Return the [x, y] coordinate for the center point of the cell that contains the specified text.  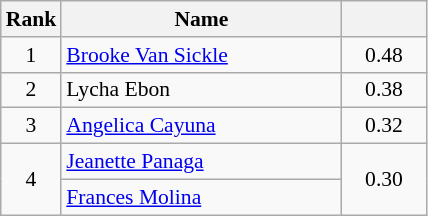
Angelica Cayuna [201, 126]
1 [32, 55]
0.38 [384, 90]
4 [32, 180]
Lycha Ebon [201, 90]
0.48 [384, 55]
0.32 [384, 126]
Frances Molina [201, 197]
Brooke Van Sickle [201, 55]
Rank [32, 19]
3 [32, 126]
0.30 [384, 180]
Name [201, 19]
Jeanette Panaga [201, 162]
2 [32, 90]
